Detect which cell encompasses the target text, then output its (x, y) center coordinate. 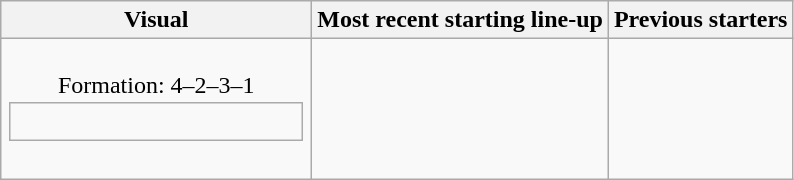
Previous starters (700, 20)
Most recent starting line-up (460, 20)
Visual (156, 20)
Formation: 4–2–3–1 (156, 110)
